For the text-containing cell, return its midpoint in [x, y] coordinate format. 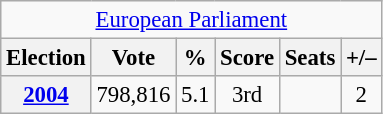
2 [362, 95]
Seats [310, 58]
European Parliament [192, 20]
798,816 [134, 95]
Vote [134, 58]
5.1 [196, 95]
3rd [248, 95]
2004 [46, 95]
Score [248, 58]
% [196, 58]
Election [46, 58]
+/– [362, 58]
